Find where the given text appears and provide that cell's center as (X, Y) coordinate. 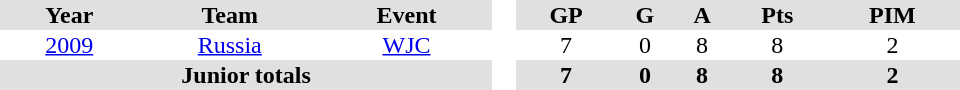
A (702, 15)
Year (70, 15)
Team (230, 15)
GP (566, 15)
2009 (70, 45)
WJC (406, 45)
Pts (778, 15)
Event (406, 15)
Russia (230, 45)
G (644, 15)
PIM (892, 15)
Junior totals (246, 75)
